For the text-containing cell, return its midpoint in (X, Y) coordinate format. 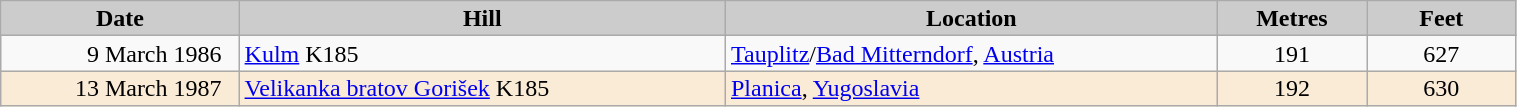
Velikanka bratov Gorišek K185 (482, 88)
Planica, Yugoslavia (971, 88)
630 (1442, 88)
Location (971, 18)
Date (120, 18)
Hill (482, 18)
9 March 1986 (120, 54)
Metres (1292, 18)
Kulm K185 (482, 54)
13 March 1987 (120, 88)
192 (1292, 88)
Tauplitz/Bad Mitterndorf, Austria (971, 54)
191 (1292, 54)
627 (1442, 54)
Feet (1442, 18)
